Find where the given text appears and provide that cell's center as [X, Y] coordinate. 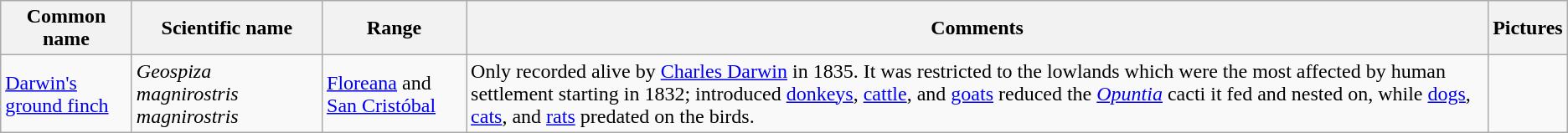
Range [395, 28]
Common name [67, 28]
Floreana and San Cristóbal [395, 94]
Pictures [1528, 28]
Comments [977, 28]
Geospiza magnirostris magnirostris [226, 94]
Scientific name [226, 28]
Darwin's ground finch [67, 94]
